Provide the [X, Y] coordinate of the cell's center where the given text is located.  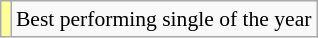
Best performing single of the year [164, 19]
